Locate the cell with the specified text and output its [x, y] center coordinate. 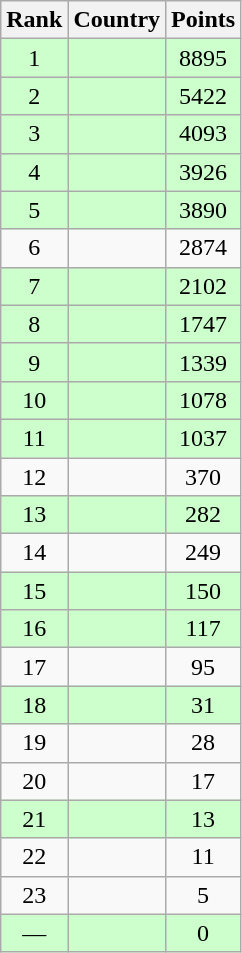
12 [34, 477]
15 [34, 591]
5422 [204, 96]
1037 [204, 438]
31 [204, 705]
6 [34, 248]
7 [34, 286]
19 [34, 743]
0 [204, 933]
117 [204, 629]
3890 [204, 210]
8 [34, 324]
2102 [204, 286]
1747 [204, 324]
Country [117, 20]
14 [34, 553]
249 [204, 553]
2 [34, 96]
4 [34, 172]
1339 [204, 362]
9 [34, 362]
Points [204, 20]
18 [34, 705]
22 [34, 857]
Rank [34, 20]
4093 [204, 134]
150 [204, 591]
20 [34, 781]
3 [34, 134]
370 [204, 477]
3926 [204, 172]
28 [204, 743]
282 [204, 515]
1078 [204, 400]
8895 [204, 58]
— [34, 933]
21 [34, 819]
16 [34, 629]
2874 [204, 248]
1 [34, 58]
95 [204, 667]
23 [34, 895]
10 [34, 400]
